Return the (x, y) coordinate for the center point of the cell that contains the specified text.  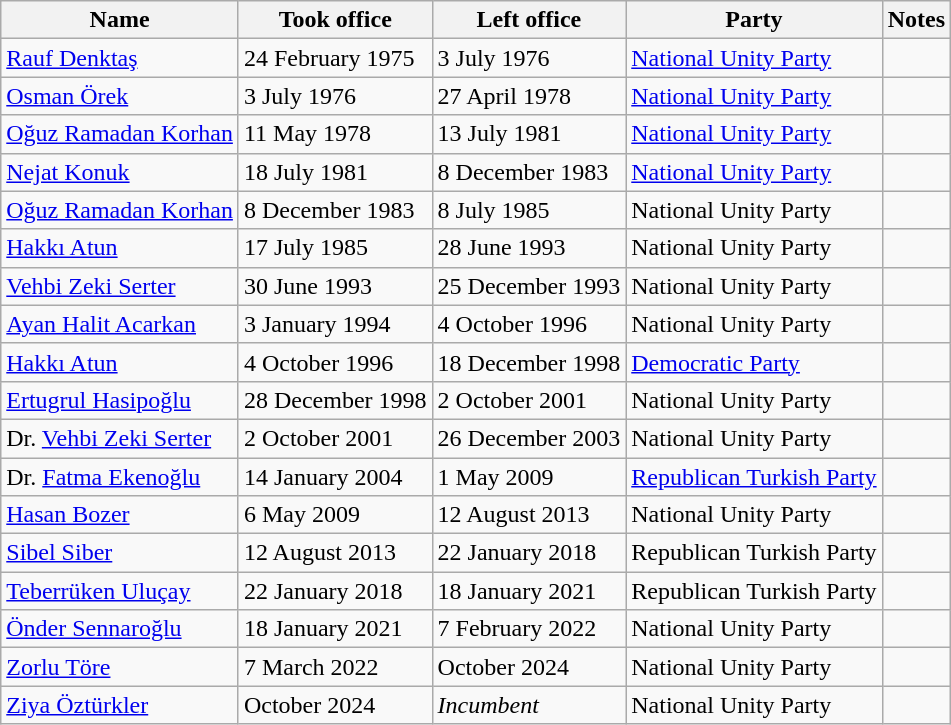
7 February 2022 (529, 629)
Nejat Konuk (120, 172)
Önder Sennaroğlu (120, 629)
18 July 1981 (335, 172)
Took office (335, 20)
27 April 1978 (529, 96)
13 July 1981 (529, 134)
6 May 2009 (335, 515)
Democratic Party (754, 362)
28 December 1998 (335, 400)
Sibel Siber (120, 553)
Ertugrul Hasipoğlu (120, 400)
Left office (529, 20)
Dr. Vehbi Zeki Serter (120, 438)
26 December 2003 (529, 438)
25 December 1993 (529, 286)
1 May 2009 (529, 477)
Hasan Bozer (120, 515)
Zorlu Töre (120, 667)
17 July 1985 (335, 248)
7 March 2022 (335, 667)
28 June 1993 (529, 248)
8 July 1985 (529, 210)
Incumbent (529, 705)
Dr. Fatma Ekenoğlu (120, 477)
Teberrüken Uluçay (120, 591)
Ziya Öztürkler (120, 705)
Name (120, 20)
Vehbi Zeki Serter (120, 286)
Rauf Denktaş (120, 58)
Party (754, 20)
3 January 1994 (335, 324)
30 June 1993 (335, 286)
Osman Örek (120, 96)
Ayan Halit Acarkan (120, 324)
18 December 1998 (529, 362)
14 January 2004 (335, 477)
Notes (916, 20)
24 February 1975 (335, 58)
11 May 1978 (335, 134)
